Extract the [x, y] coordinate from the center of the cell holding the provided text.  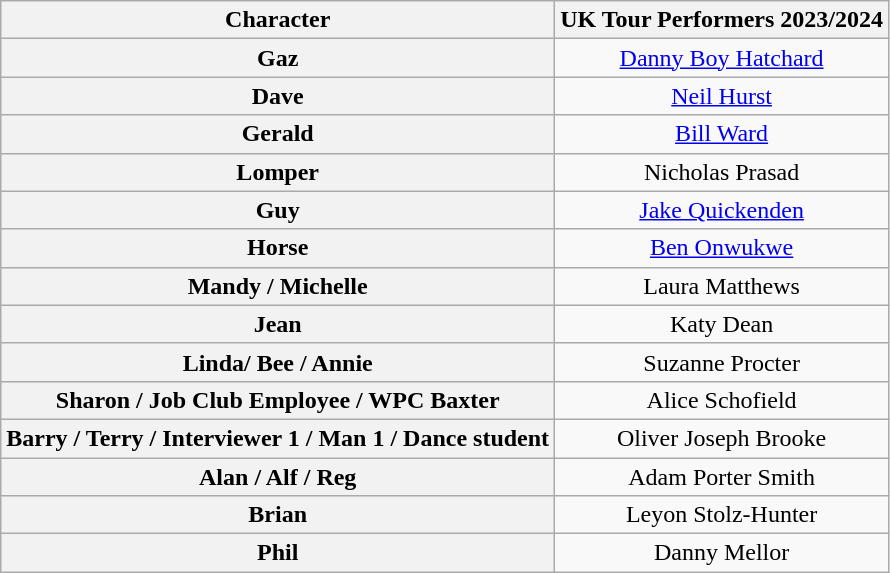
Alan / Alf / Reg [278, 477]
Ben Onwukwe [722, 248]
Suzanne Procter [722, 362]
Lomper [278, 172]
Jean [278, 324]
Danny Mellor [722, 553]
Character [278, 20]
Katy Dean [722, 324]
Neil Hurst [722, 96]
Horse [278, 248]
Gaz [278, 58]
Dave [278, 96]
Sharon / Job Club Employee / WPC Baxter [278, 400]
Nicholas Prasad [722, 172]
Phil [278, 553]
Danny Boy Hatchard [722, 58]
Barry / Terry / Interviewer 1 / Man 1 / Dance student [278, 438]
Brian [278, 515]
Gerald [278, 134]
Adam Porter Smith [722, 477]
UK Tour Performers 2023/2024 [722, 20]
Oliver Joseph Brooke [722, 438]
Linda/ Bee / Annie [278, 362]
Mandy / Michelle [278, 286]
Leyon Stolz-Hunter [722, 515]
Laura Matthews [722, 286]
Jake Quickenden [722, 210]
Guy [278, 210]
Bill Ward [722, 134]
Alice Schofield [722, 400]
